Determine the (x, y) coordinate at the center of the cell enclosing the given text.  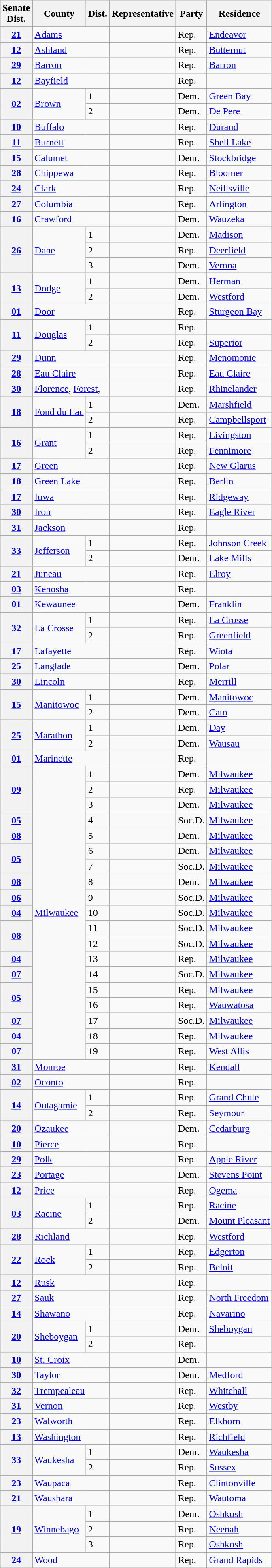
Polar (240, 666)
Stevens Point (240, 1174)
Washington (71, 1437)
Ogema (240, 1190)
Trempealeau (71, 1390)
Vernon (71, 1406)
Deerfield (240, 250)
North Freedom (240, 1298)
8 (98, 882)
Cato (240, 713)
Price (71, 1190)
Superior (240, 343)
Walworth (71, 1421)
Green Bay (240, 96)
Pierce (71, 1144)
Door (71, 312)
Columbia (71, 204)
West Allis (240, 1051)
22 (16, 1260)
Wiota (240, 651)
Douglas (59, 335)
Campbellsport (240, 419)
Jefferson (59, 551)
5 (98, 836)
Westby (240, 1406)
Clark (71, 188)
Juneau (71, 574)
Elroy (240, 574)
Party (191, 14)
Rhinelander (240, 389)
Shell Lake (240, 142)
Elkhorn (240, 1421)
Polk (71, 1159)
Merrill (240, 681)
Winnebago (59, 1529)
Ozaukee (71, 1128)
Endeavor (240, 34)
Monroe (71, 1067)
26 (16, 250)
Burnett (71, 142)
Taylor (71, 1375)
Butternut (240, 50)
Residence (240, 14)
County (59, 14)
09 (16, 789)
Sturgeon Bay (240, 312)
New Glarus (240, 466)
Neillsville (240, 188)
Fennimore (240, 451)
Madison (240, 235)
Wausau (240, 743)
Durand (240, 127)
SenateDist. (16, 14)
Waupaca (71, 1483)
Grant (59, 443)
Fond du Lac (59, 412)
Day (240, 728)
Bloomer (240, 173)
Marshfield (240, 404)
Buffalo (71, 127)
Dist. (98, 14)
Iowa (71, 497)
Sauk (71, 1298)
Langlade (71, 666)
Marinette (71, 759)
Berlin (240, 481)
Clintonville (240, 1483)
St. Croix (71, 1360)
Sussex (240, 1468)
Brown (59, 104)
Lincoln (71, 681)
Lake Mills (240, 558)
Medford (240, 1375)
Wautoma (240, 1498)
Representative (143, 14)
Navarino (240, 1313)
Kendall (240, 1067)
Chippewa (71, 173)
Wood (71, 1560)
Greenfield (240, 635)
Edgerton (240, 1252)
6 (98, 851)
Florence, Forest, (71, 389)
Johnson Creek (240, 543)
Grand Rapids (240, 1560)
Oconto (71, 1082)
Neenah (240, 1529)
Wauwatosa (240, 1005)
4 (98, 820)
Stockbridge (240, 157)
Dodge (59, 289)
Mount Pleasant (240, 1221)
Dunn (71, 358)
Franklin (240, 604)
Adams (71, 34)
Cedarburg (240, 1128)
Kenosha (71, 589)
9 (98, 897)
Richland (71, 1236)
Waushara (71, 1498)
Iron (71, 512)
Rusk (71, 1283)
Verona (240, 266)
Ridgeway (240, 497)
Wauzeka (240, 219)
Herman (240, 281)
Livingston (240, 435)
Dane (59, 250)
06 (16, 897)
Beloit (240, 1267)
Green (71, 466)
Calumet (71, 157)
Lafayette (71, 651)
Apple River (240, 1159)
Marathon (59, 736)
Grand Chute (240, 1098)
Arlington (240, 204)
Green Lake (71, 481)
Kewaunee (71, 604)
Richfield (240, 1437)
Shawano (71, 1313)
Bayfield (71, 81)
De Pere (240, 111)
Jackson (71, 528)
Whitehall (240, 1390)
Ashland (71, 50)
Outagamie (59, 1105)
Menomonie (240, 358)
Portage (71, 1174)
Eagle River (240, 512)
Seymour (240, 1113)
7 (98, 866)
Rock (59, 1260)
Crawford (71, 219)
